From the cell containing the given text, extract its center point as [X, Y] coordinate. 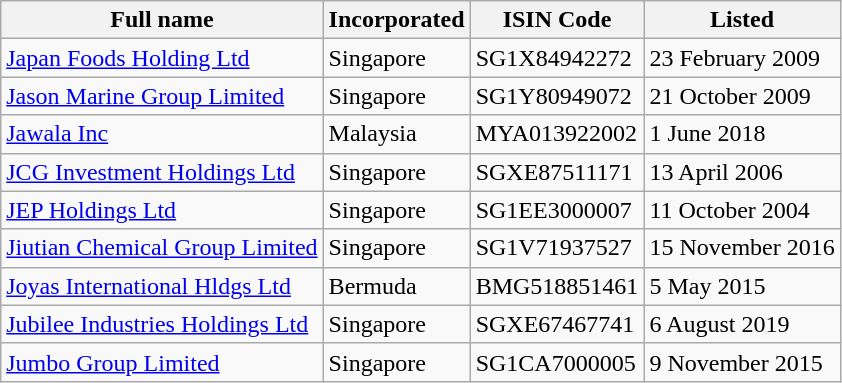
9 November 2015 [742, 362]
21 October 2009 [742, 96]
SGXE67467741 [557, 324]
MYA013922002 [557, 134]
11 October 2004 [742, 210]
1 June 2018 [742, 134]
ISIN Code [557, 20]
Jason Marine Group Limited [162, 96]
Jawala Inc [162, 134]
23 February 2009 [742, 58]
SG1X84942272 [557, 58]
SG1V71937527 [557, 248]
13 April 2006 [742, 172]
Malaysia [396, 134]
SG1Y80949072 [557, 96]
JEP Holdings Ltd [162, 210]
BMG518851461 [557, 286]
Bermuda [396, 286]
6 August 2019 [742, 324]
Japan Foods Holding Ltd [162, 58]
SGXE87511171 [557, 172]
Full name [162, 20]
SG1EE3000007 [557, 210]
JCG Investment Holdings Ltd [162, 172]
5 May 2015 [742, 286]
Incorporated [396, 20]
15 November 2016 [742, 248]
Jumbo Group Limited [162, 362]
SG1CA7000005 [557, 362]
Jiutian Chemical Group Limited [162, 248]
Joyas International Hldgs Ltd [162, 286]
Jubilee Industries Holdings Ltd [162, 324]
Listed [742, 20]
